Search for the cell housing the specified text and yield its (X, Y) center coordinate. 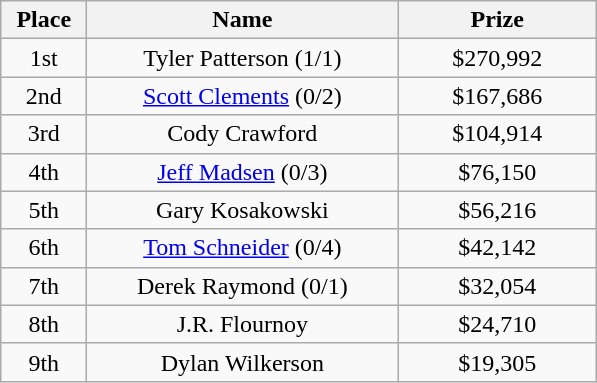
Dylan Wilkerson (242, 362)
Cody Crawford (242, 134)
$270,992 (498, 58)
$104,914 (498, 134)
$32,054 (498, 286)
5th (44, 210)
J.R. Flournoy (242, 324)
Prize (498, 20)
3rd (44, 134)
2nd (44, 96)
Name (242, 20)
Gary Kosakowski (242, 210)
$56,216 (498, 210)
$19,305 (498, 362)
$24,710 (498, 324)
7th (44, 286)
Tyler Patterson (1/1) (242, 58)
$76,150 (498, 172)
Scott Clements (0/2) (242, 96)
8th (44, 324)
9th (44, 362)
1st (44, 58)
$167,686 (498, 96)
4th (44, 172)
$42,142 (498, 248)
Tom Schneider (0/4) (242, 248)
Derek Raymond (0/1) (242, 286)
Jeff Madsen (0/3) (242, 172)
6th (44, 248)
Place (44, 20)
